Identify which cell holds the provided text, then report its (x, y) central coordinate. 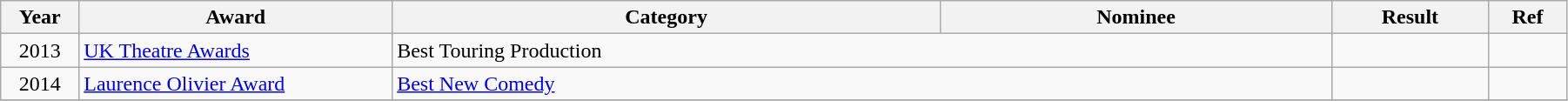
Best Touring Production (862, 50)
2014 (40, 84)
Best New Comedy (862, 84)
Award (236, 17)
Category (667, 17)
Nominee (1136, 17)
2013 (40, 50)
UK Theatre Awards (236, 50)
Result (1410, 17)
Year (40, 17)
Ref (1527, 17)
Laurence Olivier Award (236, 84)
